Pinpoint the cell where the given text exists, returning its (X, Y) midpoint coordinate. 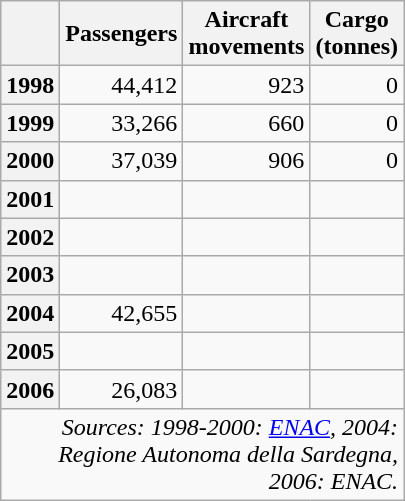
923 (246, 85)
33,266 (122, 123)
Passengers (122, 34)
Sources: 1998-2000: ENAC, 2004: Regione Autonoma della Sardegna, 2006: ENAC. (202, 454)
2004 (30, 313)
660 (246, 123)
2006 (30, 389)
1999 (30, 123)
37,039 (122, 161)
2002 (30, 237)
1998 (30, 85)
906 (246, 161)
2003 (30, 275)
26,083 (122, 389)
2005 (30, 351)
42,655 (122, 313)
Cargo (tonnes) (357, 34)
44,412 (122, 85)
2000 (30, 161)
2001 (30, 199)
Aircraft movements (246, 34)
